From the cell containing the given text, extract its center point as (x, y) coordinate. 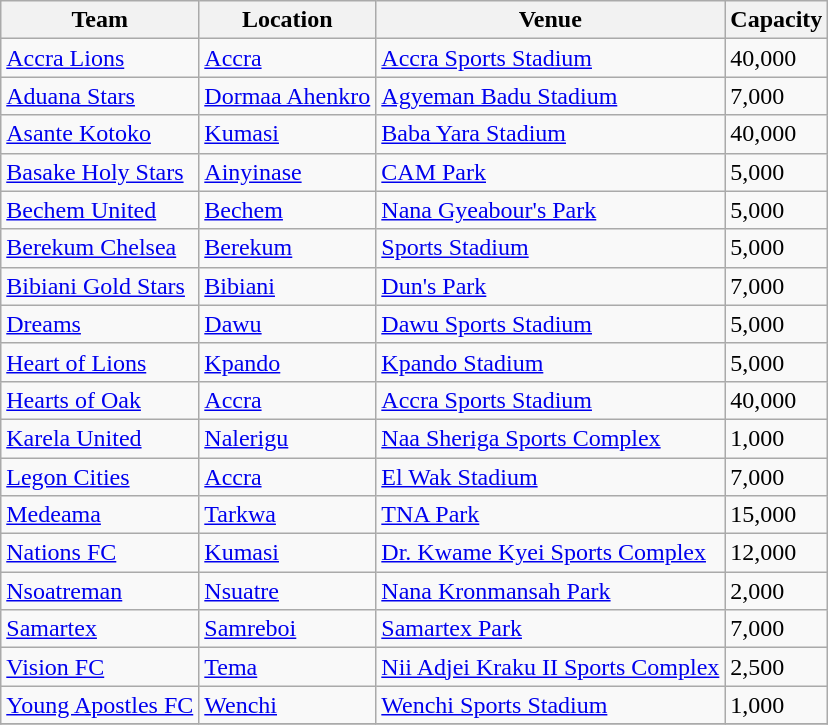
Nations FC (100, 553)
Dawu Sports Stadium (550, 324)
Vision FC (100, 667)
Kpando Stadium (550, 362)
Young Apostles FC (100, 705)
Heart of Lions (100, 362)
Bibiani Gold Stars (100, 286)
Nsuatre (288, 591)
2,000 (776, 591)
Bibiani (288, 286)
Tema (288, 667)
Hearts of Oak (100, 400)
Nana Kronmansah Park (550, 591)
Bechem United (100, 210)
Dreams (100, 324)
Dawu (288, 324)
Karela United (100, 438)
Agyeman Badu Stadium (550, 96)
El Wak Stadium (550, 477)
Team (100, 20)
Dormaa Ahenkro (288, 96)
Nana Gyeabour's Park (550, 210)
2,500 (776, 667)
12,000 (776, 553)
Baba Yara Stadium (550, 134)
Berekum Chelsea (100, 248)
Berekum (288, 248)
Venue (550, 20)
Wenchi (288, 705)
TNA Park (550, 515)
Bechem (288, 210)
CAM Park (550, 172)
Kpando (288, 362)
Location (288, 20)
Wenchi Sports Stadium (550, 705)
Accra Lions (100, 58)
Sports Stadium (550, 248)
Nii Adjei Kraku II Sports Complex (550, 667)
Asante Kotoko (100, 134)
Dun's Park (550, 286)
Nsoatreman (100, 591)
Capacity (776, 20)
Nalerigu (288, 438)
Legon Cities (100, 477)
Dr. Kwame Kyei Sports Complex (550, 553)
15,000 (776, 515)
Medeama (100, 515)
Samartex Park (550, 629)
Tarkwa (288, 515)
Aduana Stars (100, 96)
Samartex (100, 629)
Samreboi (288, 629)
Basake Holy Stars (100, 172)
Naa Sheriga Sports Complex (550, 438)
Ainyinase (288, 172)
